Scan for the cell matching the given text and deliver its (x, y) coordinate at center. 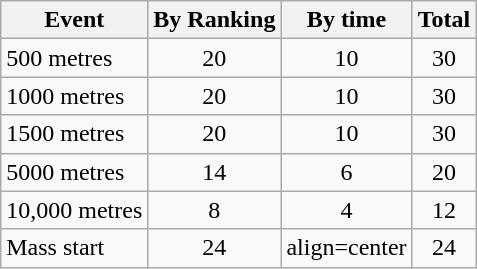
10,000 metres (74, 210)
Mass start (74, 248)
1500 metres (74, 134)
6 (346, 172)
align=center (346, 248)
14 (214, 172)
By Ranking (214, 20)
1000 metres (74, 96)
Total (444, 20)
8 (214, 210)
12 (444, 210)
4 (346, 210)
By time (346, 20)
500 metres (74, 58)
Event (74, 20)
5000 metres (74, 172)
